Find where the given text appears and provide that cell's center as [x, y] coordinate. 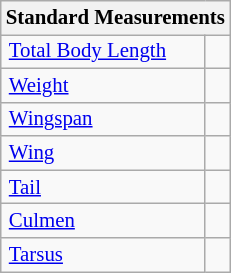
Tarsus [104, 255]
Wing [104, 153]
Culmen [104, 221]
Wingspan [104, 119]
Tail [104, 187]
Standard Measurements [116, 18]
Total Body Length [104, 51]
Weight [104, 85]
